Scan for the cell matching the given text and deliver its [X, Y] coordinate at center. 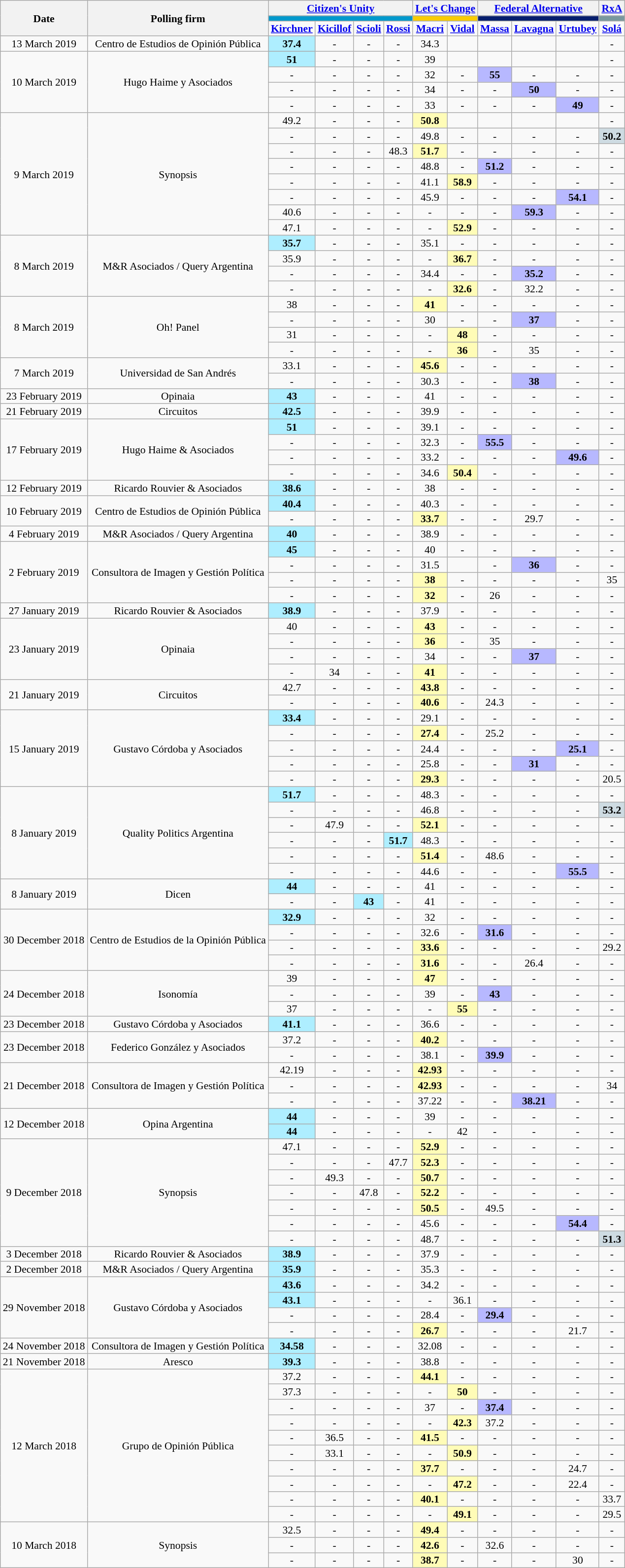
42.3 [462, 1422]
48 [462, 335]
28.4 [429, 1315]
46.8 [429, 810]
Hugo Haime & Asociados [178, 450]
38.8 [429, 1361]
36.5 [334, 1438]
49.2 [292, 120]
59.3 [534, 213]
50.4 [462, 472]
42.19 [292, 1070]
27 January 2019 [44, 610]
21 February 2019 [44, 411]
Kicillof [334, 29]
33 [429, 105]
45 [292, 549]
30.3 [429, 381]
Grupo de Opinión Pública [178, 1445]
40.4 [292, 503]
38.7 [429, 1560]
26.4 [534, 963]
43.1 [292, 1300]
50.8 [429, 120]
Lavagna [534, 29]
34.4 [429, 274]
21 December 2018 [44, 1086]
32.9 [292, 917]
37.7 [429, 1469]
40.3 [429, 503]
34.3 [429, 44]
44.1 [429, 1376]
Citizen's Unity [341, 8]
2 December 2018 [44, 1270]
47.2 [462, 1483]
42.7 [292, 687]
24.7 [577, 1469]
Oh! Panel [178, 327]
Federico González y Asociados [178, 1047]
48.6 [494, 855]
Let's Change [445, 8]
2 February 2019 [44, 572]
49.5 [494, 1208]
Aresco [178, 1361]
40.1 [429, 1499]
29.7 [534, 519]
33.2 [429, 458]
22.4 [577, 1483]
21 November 2018 [44, 1361]
Kirchner [292, 29]
50.5 [429, 1208]
39.3 [292, 1361]
12 March 2018 [44, 1445]
Massa [494, 29]
54.4 [577, 1223]
10 March 2018 [44, 1545]
24 November 2018 [44, 1346]
48.7 [429, 1238]
Centro de Estudios de la Opinión Pública [178, 940]
35.2 [534, 274]
51.3 [612, 1238]
49.1 [462, 1515]
38.6 [292, 488]
50.9 [462, 1453]
Federal Alternative [538, 8]
47.7 [398, 1162]
39.1 [429, 427]
35.1 [429, 243]
29.3 [429, 780]
Urtubey [577, 29]
27.4 [429, 733]
23 February 2019 [44, 396]
52.2 [429, 1193]
Opina Argentina [178, 1124]
35.3 [429, 1270]
25.8 [429, 764]
4 February 2019 [44, 534]
48.8 [429, 166]
21.7 [577, 1331]
9 December 2018 [44, 1193]
32.3 [429, 442]
49.3 [334, 1177]
36.6 [429, 1025]
45.9 [429, 197]
12 December 2018 [44, 1124]
Date [44, 18]
Quality Politics Argentina [178, 833]
49.6 [577, 458]
23 January 2019 [44, 649]
58.9 [462, 182]
50.7 [429, 1177]
25.1 [577, 748]
42 [462, 1131]
42.6 [429, 1545]
53.2 [612, 810]
31.5 [429, 565]
36.7 [462, 258]
32.5 [292, 1530]
34.58 [292, 1346]
34.6 [429, 472]
21 January 2019 [44, 695]
33.6 [429, 948]
40.2 [429, 1039]
24.4 [429, 748]
9 March 2019 [44, 174]
Vidal [462, 29]
10 March 2019 [44, 82]
Scioli [368, 29]
17 February 2019 [44, 450]
Hugo Haime y Asociados [178, 82]
Universidad de San Andrés [178, 373]
30 December 2018 [44, 940]
49 [577, 105]
37.22 [429, 1100]
Dicen [178, 894]
12 February 2019 [44, 488]
29.2 [612, 948]
43.8 [429, 687]
38.21 [534, 1100]
Polling firm [178, 18]
29.4 [494, 1315]
20.5 [612, 780]
47.8 [368, 1193]
51.2 [494, 166]
24.3 [494, 703]
47.9 [334, 825]
29.5 [612, 1515]
26.7 [429, 1331]
24 December 2018 [44, 993]
10 February 2019 [44, 511]
47 [429, 978]
7 March 2019 [44, 373]
51.4 [429, 855]
Macri [429, 29]
49.8 [429, 136]
37.3 [292, 1392]
32.2 [534, 289]
44.6 [429, 871]
RxA [612, 8]
29 November 2018 [44, 1308]
41.5 [429, 1438]
26 [494, 596]
52.3 [429, 1162]
Rossi [398, 29]
38.1 [429, 1055]
15 January 2019 [44, 749]
Isonomía [178, 993]
49.4 [429, 1530]
52.1 [429, 825]
3 December 2018 [44, 1254]
36.1 [462, 1300]
35.7 [292, 243]
50.2 [612, 136]
33.4 [292, 718]
Solá [612, 29]
25.2 [494, 733]
34.2 [429, 1285]
32.08 [429, 1346]
54.1 [577, 197]
43.6 [292, 1285]
29.1 [429, 718]
13 March 2019 [44, 44]
42.5 [292, 411]
